Provide the (x, y) coordinate of the cell's center where the given text is located.  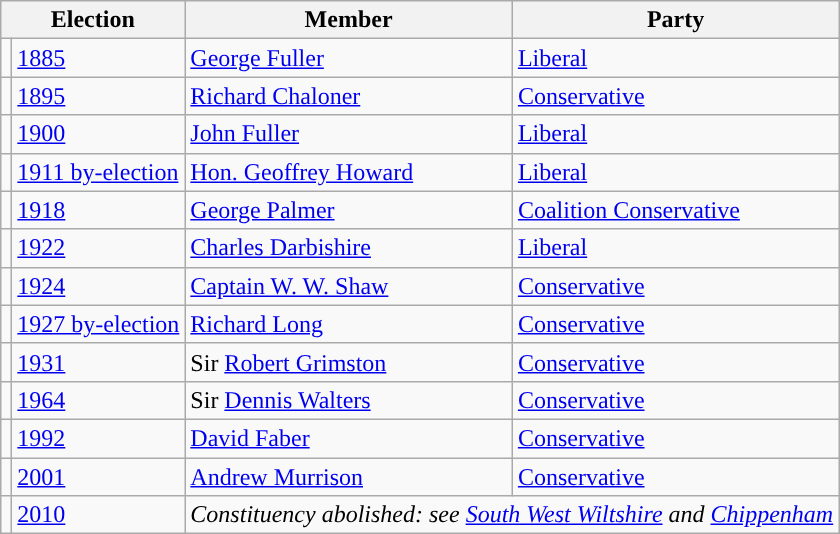
Coalition Conservative (675, 210)
1911 by-election (98, 172)
1992 (98, 438)
Charles Darbishire (349, 248)
Party (675, 20)
2001 (98, 477)
1931 (98, 362)
1900 (98, 134)
1885 (98, 58)
Sir Robert Grimston (349, 362)
Hon. Geoffrey Howard (349, 172)
1924 (98, 286)
2010 (98, 515)
Richard Chaloner (349, 96)
1918 (98, 210)
Richard Long (349, 324)
Member (349, 20)
George Palmer (349, 210)
John Fuller (349, 134)
1922 (98, 248)
Captain W. W. Shaw (349, 286)
Election (93, 20)
1964 (98, 400)
1895 (98, 96)
1927 by-election (98, 324)
George Fuller (349, 58)
Andrew Murrison (349, 477)
David Faber (349, 438)
Constituency abolished: see South West Wiltshire and Chippenham (512, 515)
Sir Dennis Walters (349, 400)
